Pinpoint the cell where the given text exists, returning its [x, y] midpoint coordinate. 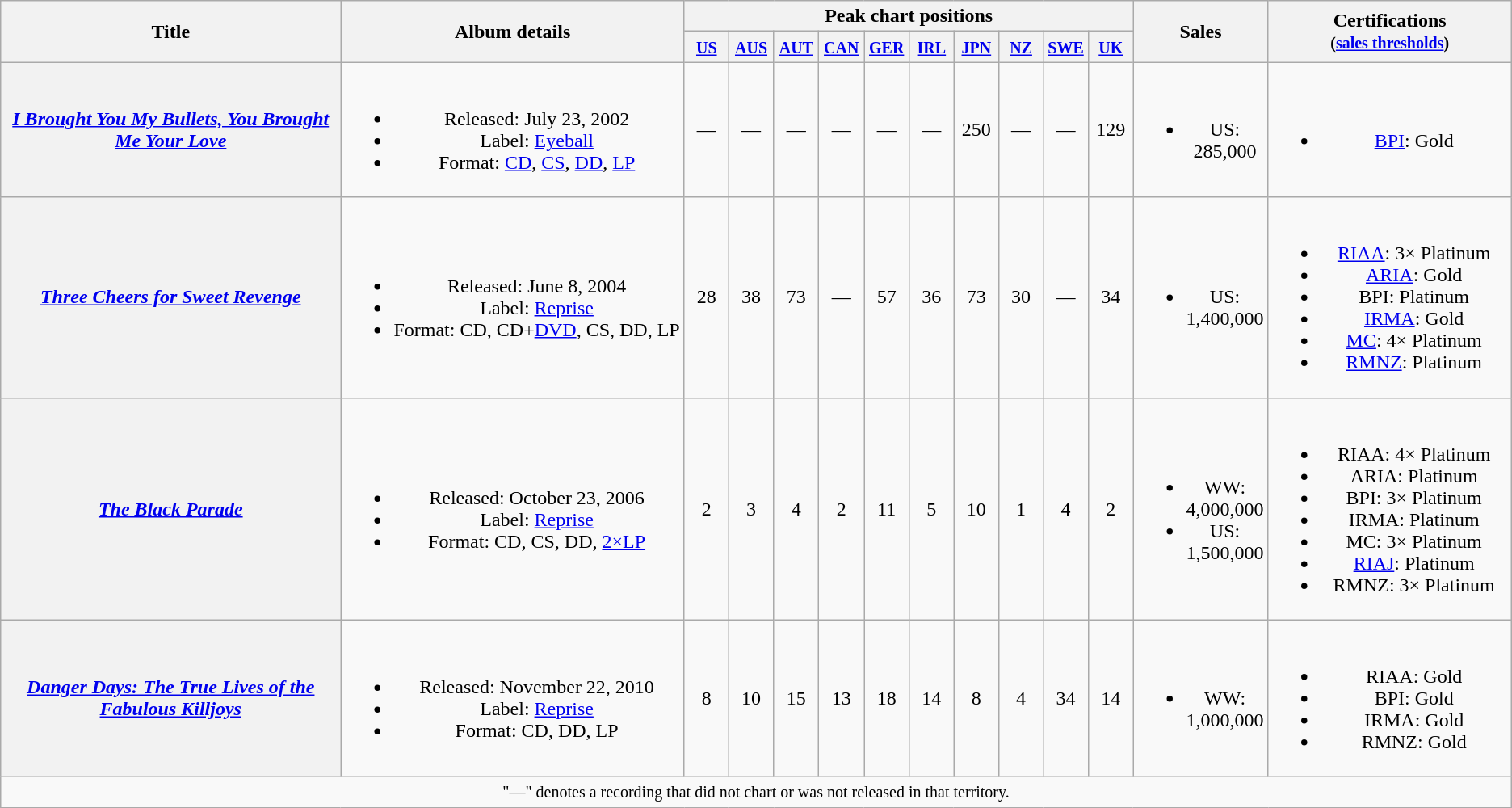
"—" denotes a recording that did not chart or was not released in that territory. [756, 792]
15 [796, 698]
US: 285,000 [1200, 129]
Released: November 22, 2010Label: RepriseFormat: CD, DD, LP [513, 698]
RIAA: GoldBPI: GoldIRMA: GoldRMNZ: Gold [1389, 698]
30 [1021, 297]
18 [887, 698]
1 [1021, 509]
129 [1111, 129]
I Brought You My Bullets, You Brought Me Your Love [171, 129]
The Black Parade [171, 509]
36 [932, 297]
5 [932, 509]
250 [976, 129]
Certifications(sales thresholds) [1389, 32]
JPN [976, 47]
NZ [1021, 47]
Three Cheers for Sweet Revenge [171, 297]
57 [887, 297]
Released: June 8, 2004Label: RepriseFormat: CD, CD+DVD, CS, DD, LP [513, 297]
RIAA: 4× PlatinumARIA: PlatinumBPI: 3× PlatinumIRMA: PlatinumMC: 3× PlatinumRIAJ: PlatinumRMNZ: 3× Platinum [1389, 509]
RIAA: 3× PlatinumARIA: GoldBPI: PlatinumIRMA: GoldMC: 4× PlatinumRMNZ: Platinum [1389, 297]
Released: July 23, 2002Label: EyeballFormat: CD, CS, DD, LP [513, 129]
Title [171, 32]
US: 1,400,000 [1200, 297]
UK [1111, 47]
Released: October 23, 2006Label: RepriseFormat: CD, CS, DD, 2×LP [513, 509]
3 [751, 509]
WW: 4,000,000US: 1,500,000 [1200, 509]
13 [842, 698]
28 [706, 297]
GER [887, 47]
CAN [842, 47]
AUS [751, 47]
BPI: Gold [1389, 129]
AUT [796, 47]
Danger Days: The True Lives of the Fabulous Killjoys [171, 698]
11 [887, 509]
SWE [1066, 47]
IRL [932, 47]
Sales [1200, 32]
US [706, 47]
38 [751, 297]
WW: 1,000,000 [1200, 698]
Peak chart positions [909, 16]
Album details [513, 32]
